Find where the given text appears and provide that cell's center as [x, y] coordinate. 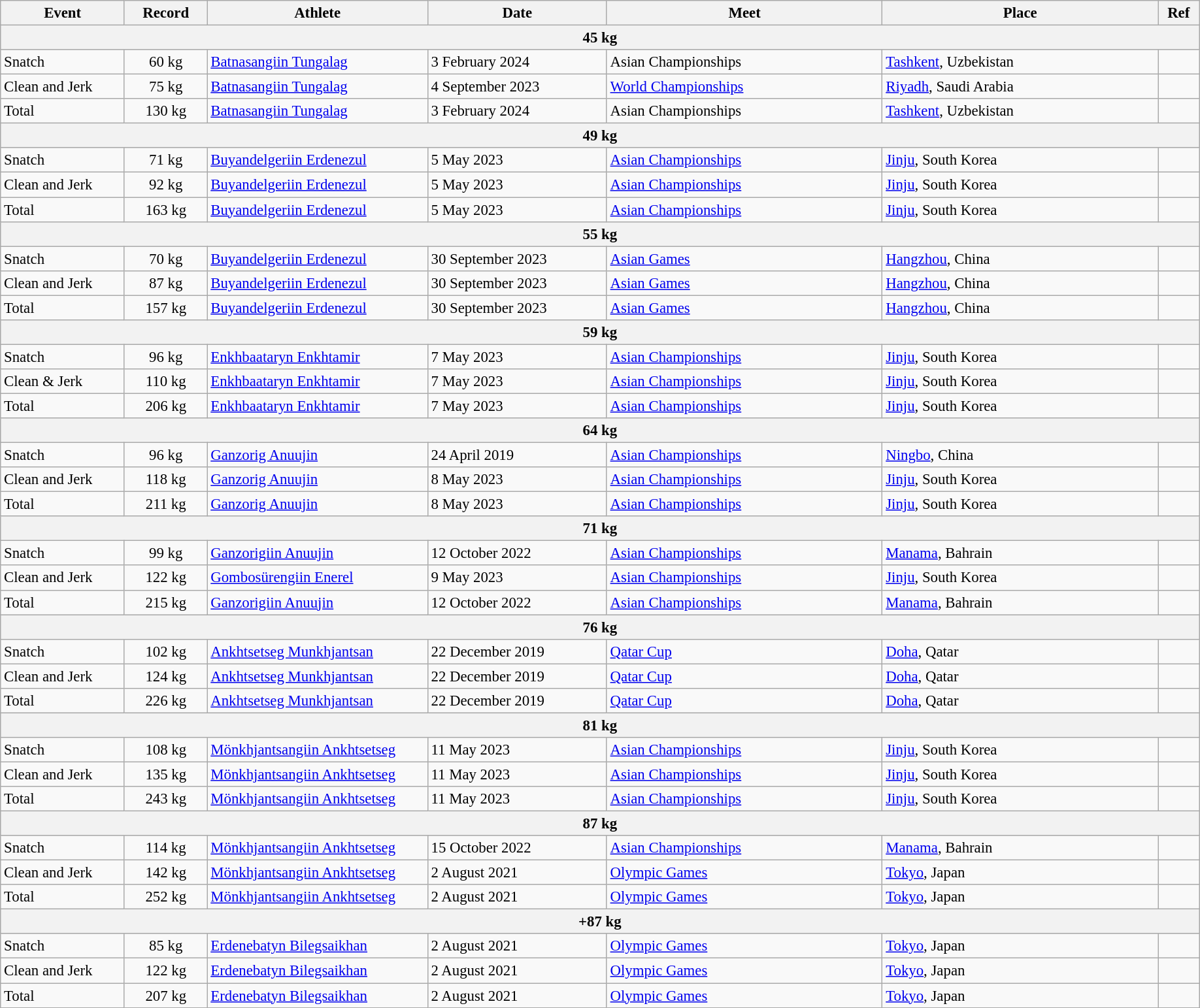
114 kg [165, 848]
70 kg [165, 259]
4 September 2023 [517, 87]
Event [63, 13]
215 kg [165, 602]
75 kg [165, 87]
135 kg [165, 774]
211 kg [165, 504]
World Championships [744, 87]
Ref [1179, 13]
59 kg [600, 333]
157 kg [165, 308]
243 kg [165, 799]
Meet [744, 13]
24 April 2019 [517, 455]
64 kg [600, 431]
206 kg [165, 406]
102 kg [165, 651]
142 kg [165, 873]
110 kg [165, 382]
Place [1020, 13]
85 kg [165, 947]
118 kg [165, 480]
Date [517, 13]
55 kg [600, 234]
9 May 2023 [517, 578]
99 kg [165, 553]
226 kg [165, 701]
163 kg [165, 210]
130 kg [165, 111]
Athlete [318, 13]
Clean & Jerk [63, 382]
207 kg [165, 996]
49 kg [600, 136]
108 kg [165, 750]
Ningbo, China [1020, 455]
+87 kg [600, 922]
252 kg [165, 897]
15 October 2022 [517, 848]
60 kg [165, 62]
76 kg [600, 627]
45 kg [600, 38]
124 kg [165, 676]
Gombosürengiin Enerel [318, 578]
92 kg [165, 185]
81 kg [600, 725]
Riyadh, Saudi Arabia [1020, 87]
Record [165, 13]
